For the text-containing cell, return its midpoint in (x, y) coordinate format. 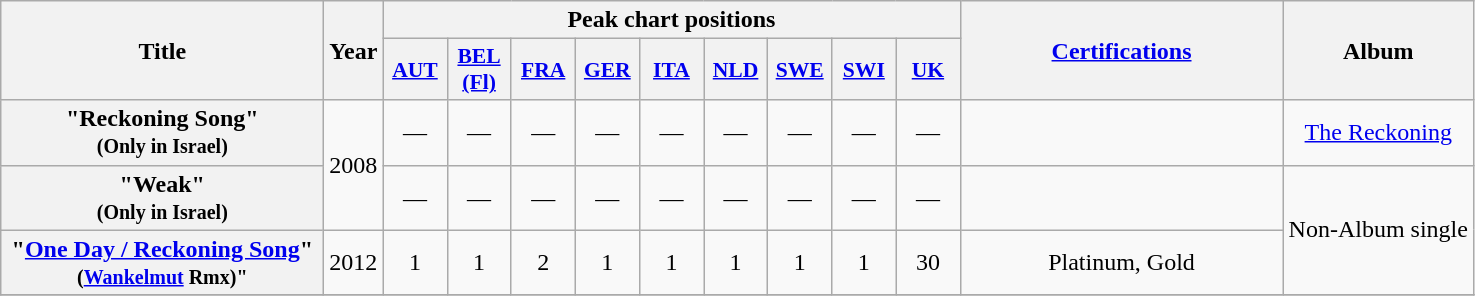
"One Day / Reckoning Song"(Wankelmut Rmx)" (162, 262)
SWE (800, 70)
NLD (736, 70)
ITA (671, 70)
Peak chart positions (672, 20)
"Weak"(Only in Israel) (162, 198)
2008 (354, 165)
FRA (543, 70)
Title (162, 50)
Platinum, Gold (1122, 262)
"Reckoning Song"(Only in Israel) (162, 132)
Non-Album single (1378, 230)
UK (928, 70)
2 (543, 262)
GER (607, 70)
2012 (354, 262)
Year (354, 50)
Certifications (1122, 50)
BEL(Fl) (479, 70)
Album (1378, 50)
30 (928, 262)
AUT (415, 70)
The Reckoning (1378, 132)
SWI (864, 70)
